Locate the cell with the specified text and output its (x, y) center coordinate. 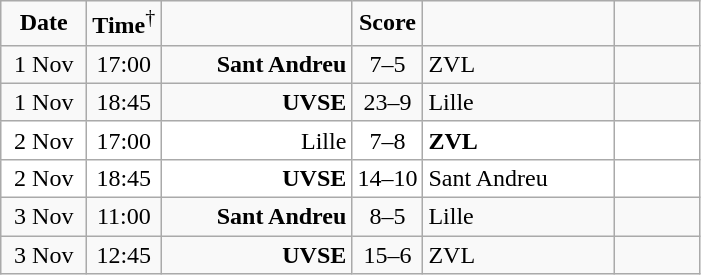
8–5 (388, 217)
Score (388, 24)
11:00 (124, 217)
14–10 (388, 178)
23–9 (388, 102)
7–5 (388, 64)
Time† (124, 24)
15–6 (388, 255)
7–8 (388, 140)
12:45 (124, 255)
Date (44, 24)
